Scan for the cell matching the given text and deliver its (x, y) coordinate at center. 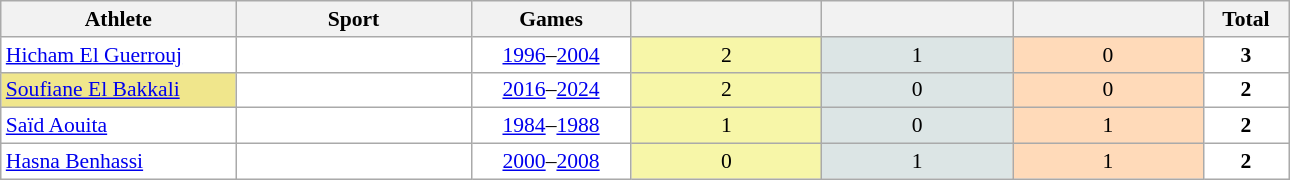
2000–2008 (551, 162)
Sport (354, 19)
Saïd Aouita (118, 126)
1984–1988 (551, 126)
2016–2024 (551, 90)
1996–2004 (551, 55)
3 (1246, 55)
Hasna Benhassi (118, 162)
Soufiane El Bakkali (118, 90)
Athlete (118, 19)
Games (551, 19)
Hicham El Guerrouj (118, 55)
Total (1246, 19)
